Output the [X, Y] coordinate of the center of the cell containing the given text.  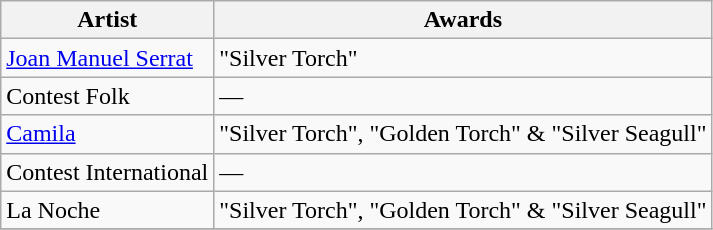
Artist [108, 20]
Contest International [108, 172]
Joan Manuel Serrat [108, 58]
La Noche [108, 210]
Camila [108, 134]
"Silver Torch" [463, 58]
Awards [463, 20]
Contest Folk [108, 96]
